Return the [X, Y] coordinate for the center point of the cell that contains the specified text.  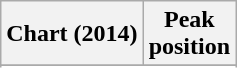
Peakposition [189, 34]
Chart (2014) [72, 34]
